Output the [x, y] coordinate of the center of the cell containing the given text.  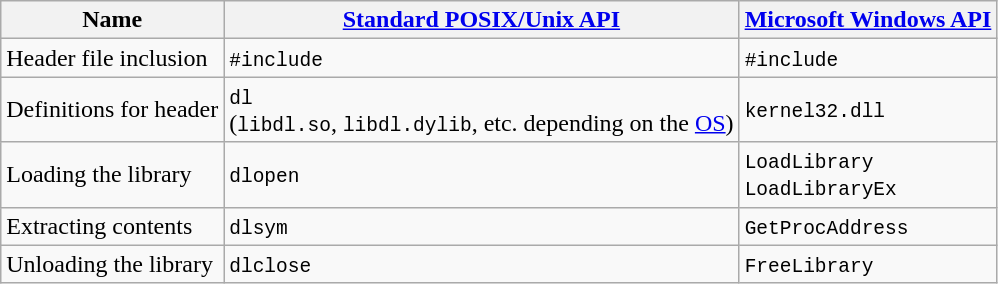
dlopen [482, 174]
Loading the library [112, 174]
dlclose [482, 264]
Name [112, 20]
GetProcAddress [868, 226]
Unloading the library [112, 264]
Extracting contents [112, 226]
Definitions for header [112, 110]
Microsoft Windows API [868, 20]
Standard POSIX/Unix API [482, 20]
kernel32.dll [868, 110]
dl(libdl.so, libdl.dylib, etc. depending on the OS) [482, 110]
dlsym [482, 226]
Header file inclusion [112, 58]
FreeLibrary [868, 264]
LoadLibraryLoadLibraryEx [868, 174]
